Provide the [X, Y] coordinate of the cell's center where the given text is located.  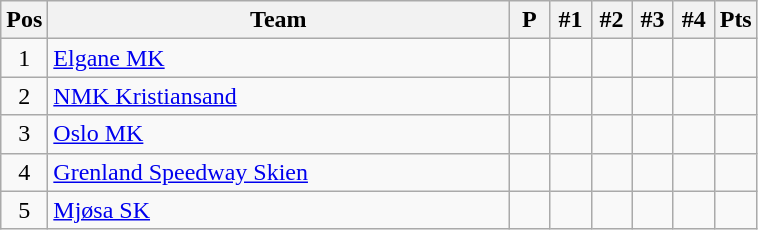
Elgane MK [278, 58]
Pos [24, 20]
Oslo MK [278, 134]
Pts [736, 20]
Grenland Speedway Skien [278, 172]
#2 [612, 20]
Team [278, 20]
#3 [652, 20]
NMK Kristiansand [278, 96]
2 [24, 96]
#4 [694, 20]
Mjøsa SK [278, 210]
1 [24, 58]
4 [24, 172]
5 [24, 210]
#1 [570, 20]
3 [24, 134]
P [530, 20]
